Extract the (X, Y) coordinate from the center of the cell holding the provided text.  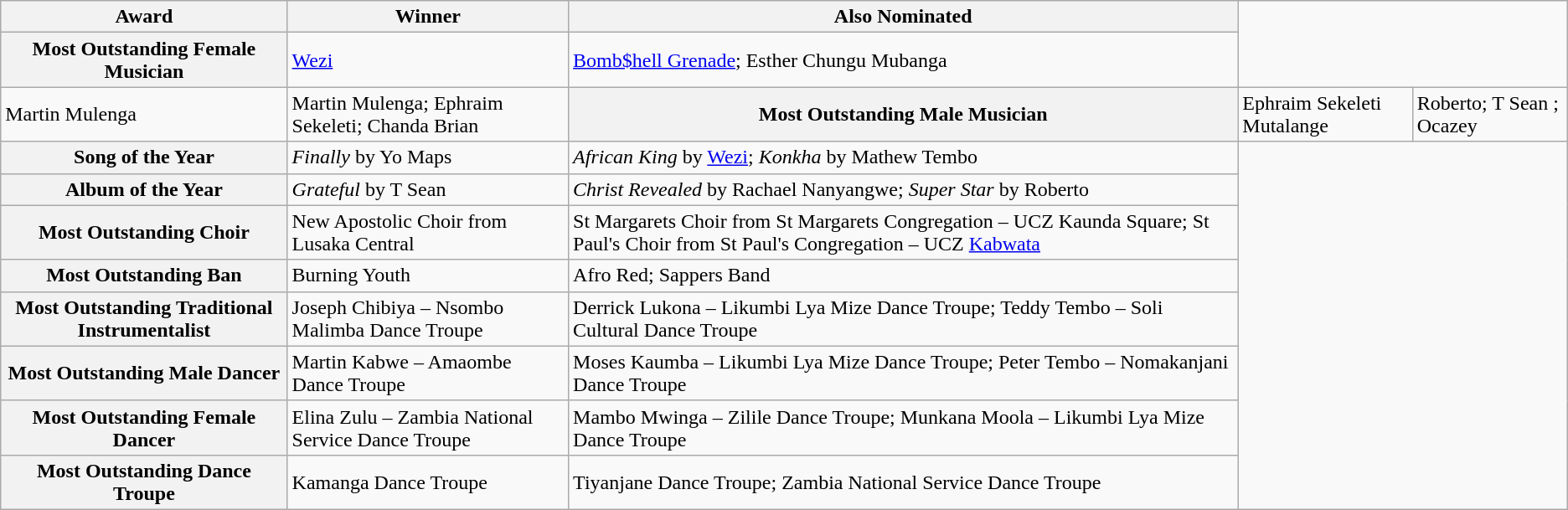
Martin Kabwe – Amaombe Dance Troupe (427, 373)
Album of the Year (144, 189)
Most Outstanding Male Musician (903, 114)
Most Outstanding Dance Troupe (144, 482)
Winner (427, 17)
Tiyanjane Dance Troupe; Zambia National Service Dance Troupe (903, 482)
Martin Mulenga; Ephraim Sekeleti; Chanda Brian (427, 114)
Song of the Year (144, 157)
Most Outstanding Male Dancer (144, 373)
Most Outstanding Ban (144, 276)
Most Outstanding Traditional Instrumentalist (144, 318)
Elina Zulu – Zambia National Service Dance Troupe (427, 427)
Mambo Mwinga – Zilile Dance Troupe; Munkana Moola – Likumbi Lya Mize Dance Troupe (903, 427)
Martin Mulenga (144, 114)
Award (144, 17)
Moses Kaumba – Likumbi Lya Mize Dance Troupe; Peter Tembo – Nomakanjani Dance Troupe (903, 373)
Kamanga Dance Troupe (427, 482)
Burning Youth (427, 276)
Joseph Chibiya – Nsombo Malimba Dance Troupe (427, 318)
Christ Revealed by Rachael Nanyangwe; Super Star by Roberto (903, 189)
Derrick Lukona – Likumbi Lya Mize Dance Troupe; Teddy Tembo – Soli Cultural Dance Troupe (903, 318)
Most Outstanding Choir (144, 233)
St Margarets Choir from St Margarets Congregation – UCZ Kaunda Square; St Paul's Choir from St Paul's Congregation – UCZ Kabwata (903, 233)
Most Outstanding Female Musician (144, 60)
Roberto; T Sean ; Ocazey (1489, 114)
African King by Wezi; Konkha by Mathew Tembo (903, 157)
Ephraim Sekeleti Mutalange (1325, 114)
Most Outstanding Female Dancer (144, 427)
Bomb$hell Grenade; Esther Chungu Mubanga (903, 60)
Also Nominated (903, 17)
New Apostolic Choir from Lusaka Central (427, 233)
Finally by Yo Maps (427, 157)
Grateful by T Sean (427, 189)
Afro Red; Sappers Band (903, 276)
Wezi (427, 60)
